Search for the cell housing the specified text and yield its [x, y] center coordinate. 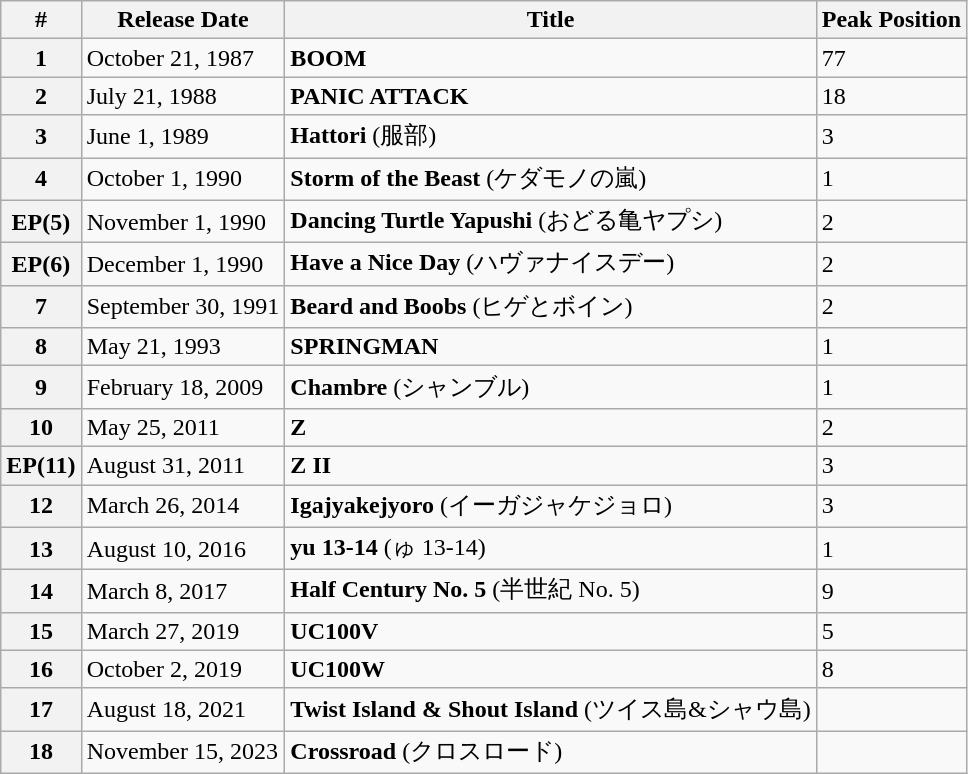
December 1, 1990 [183, 264]
Have a Nice Day (ハヴァナイスデー) [550, 264]
EP(6) [41, 264]
March 27, 2019 [183, 631]
September 30, 1991 [183, 306]
yu 13-14 (ゅ 13-14) [550, 548]
UC100V [550, 631]
Chambre (シャンブル) [550, 388]
February 18, 2009 [183, 388]
Peak Position [891, 20]
July 21, 1988 [183, 96]
Dancing Turtle Yapushi (おどる亀ヤプシ) [550, 222]
Half Century No. 5 (半世紀 No. 5) [550, 592]
Z II [550, 465]
Storm of the Beast (ケダモノの嵐) [550, 180]
Release Date [183, 20]
March 8, 2017 [183, 592]
August 31, 2011 [183, 465]
August 18, 2021 [183, 710]
14 [41, 592]
Beard and Boobs (ヒゲとボイン) [550, 306]
# [41, 20]
May 21, 1993 [183, 347]
SPRINGMAN [550, 347]
4 [41, 180]
Twist Island & Shout Island (ツイス島&シャウ島) [550, 710]
12 [41, 506]
March 26, 2014 [183, 506]
EP(11) [41, 465]
June 1, 1989 [183, 136]
August 10, 2016 [183, 548]
Z [550, 427]
77 [891, 58]
Hattori (服部) [550, 136]
October 2, 2019 [183, 669]
Igajyakejyoro (イーガジャケジョロ) [550, 506]
EP(5) [41, 222]
November 1, 1990 [183, 222]
15 [41, 631]
Title [550, 20]
October 21, 1987 [183, 58]
17 [41, 710]
13 [41, 548]
November 15, 2023 [183, 752]
5 [891, 631]
October 1, 1990 [183, 180]
May 25, 2011 [183, 427]
BOOM [550, 58]
UC100W [550, 669]
16 [41, 669]
PANIC ATTACK [550, 96]
Crossroad (クロスロード) [550, 752]
10 [41, 427]
7 [41, 306]
